Detect which cell encompasses the target text, then output its [x, y] center coordinate. 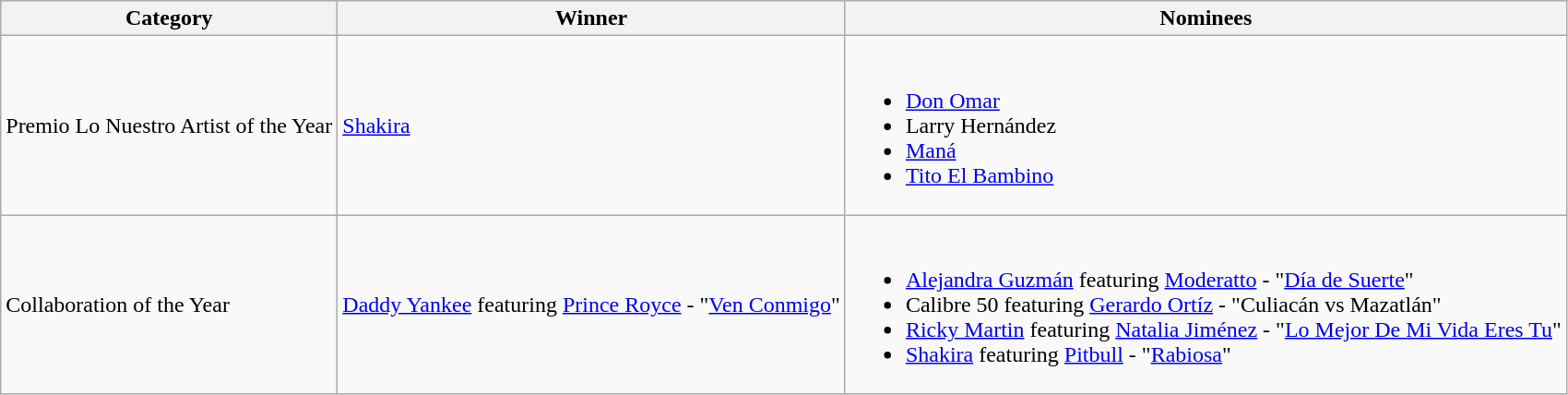
Don OmarLarry HernándezManáTito El Bambino [1206, 126]
Premio Lo Nuestro Artist of the Year [170, 126]
Category [170, 18]
Winner [592, 18]
Shakira [592, 126]
Collaboration of the Year [170, 305]
Nominees [1206, 18]
Daddy Yankee featuring Prince Royce - "Ven Conmigo" [592, 305]
